Return (x, y) of the center of cell containing provided text 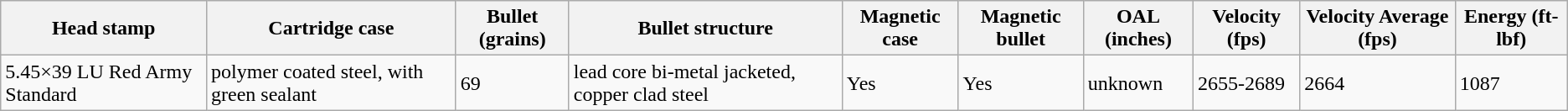
2655-2689 (1246, 82)
5.45×39 LU Red Army Standard (104, 82)
Bullet structure (705, 29)
polymer coated steel, with green sealant (332, 82)
1087 (1511, 82)
lead core bi-metal jacketed, copper clad steel (705, 82)
Bullet (grains) (513, 29)
Magnetic bullet (1020, 29)
Velocity Average (fps) (1377, 29)
OAL (inches) (1137, 29)
Head stamp (104, 29)
69 (513, 82)
Velocity (fps) (1246, 29)
2664 (1377, 82)
Cartridge case (332, 29)
Magnetic case (900, 29)
unknown (1137, 82)
Energy (ft-lbf) (1511, 29)
